Locate the cell with the specified text and output its [x, y] center coordinate. 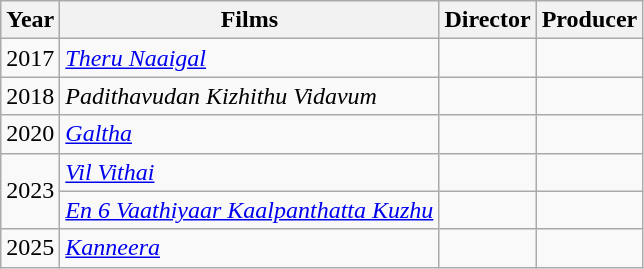
Theru Naaigal [250, 58]
2017 [30, 58]
2025 [30, 248]
Films [250, 20]
2018 [30, 96]
En 6 Vaathiyaar Kaalpanthatta Kuzhu [250, 210]
Producer [590, 20]
Galtha [250, 134]
2023 [30, 191]
Padithavudan Kizhithu Vidavum [250, 96]
Year [30, 20]
Director [488, 20]
Kanneera [250, 248]
2020 [30, 134]
Vil Vithai [250, 172]
